Extract the (x, y) coordinate from the center of the cell holding the provided text.  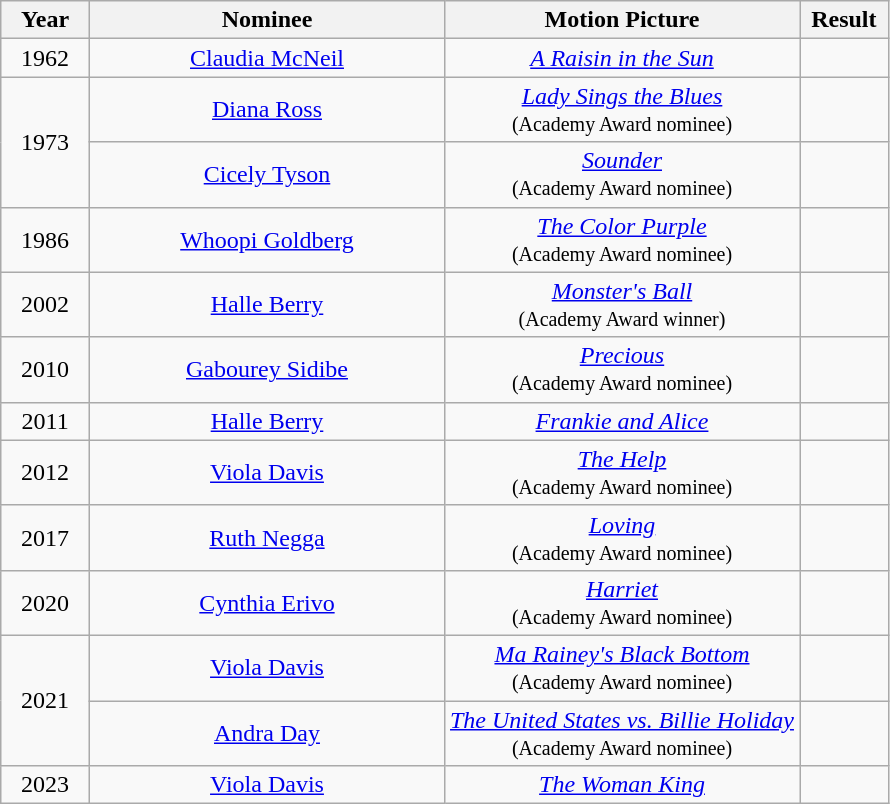
Sounder(Academy Award nominee) (622, 174)
2002 (46, 304)
Frankie and Alice (622, 421)
Harriet(Academy Award nominee) (622, 602)
Monster's Ball(Academy Award winner) (622, 304)
1962 (46, 58)
Result (844, 20)
2020 (46, 602)
2021 (46, 700)
Precious(Academy Award nominee) (622, 370)
The United States vs. Billie Holiday(Academy Award nominee) (622, 732)
Whoopi Goldberg (266, 240)
Ruth Negga (266, 538)
2012 (46, 472)
1973 (46, 142)
1986 (46, 240)
Ma Rainey's Black Bottom(Academy Award nominee) (622, 668)
Andra Day (266, 732)
Loving(Academy Award nominee) (622, 538)
Motion Picture (622, 20)
Nominee (266, 20)
A Raisin in the Sun (622, 58)
The Help(Academy Award nominee) (622, 472)
2017 (46, 538)
The Color Purple(Academy Award nominee) (622, 240)
Lady Sings the Blues(Academy Award nominee) (622, 110)
Cynthia Erivo (266, 602)
2023 (46, 785)
Gabourey Sidibe (266, 370)
Cicely Tyson (266, 174)
The Woman King (622, 785)
Diana Ross (266, 110)
Year (46, 20)
Claudia McNeil (266, 58)
2011 (46, 421)
2010 (46, 370)
